Find where the given text appears and provide that cell's center as (x, y) coordinate. 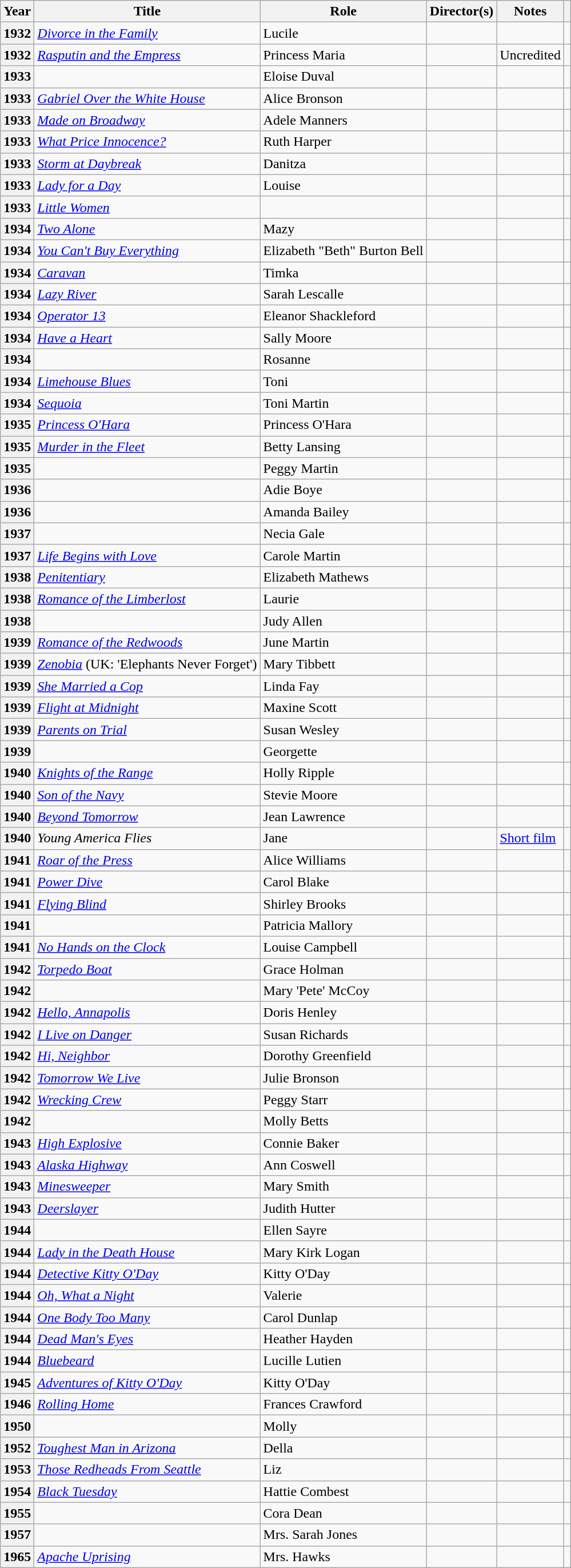
Peggy Martin (343, 468)
Mary 'Pete' McCoy (343, 991)
Dorothy Greenfield (343, 1056)
Jane (343, 838)
Made on Broadway (147, 120)
Mrs. Sarah Jones (343, 1535)
Lazy River (147, 295)
Detective Kitty O'Day (147, 1273)
Uncredited (530, 55)
Black Tuesday (147, 1491)
No Hands on the Clock (147, 947)
Title (147, 11)
Mazy (343, 229)
Princess Maria (343, 55)
Mary Tibbett (343, 664)
Toni (343, 381)
1957 (17, 1535)
What Price Innocence? (147, 142)
Molly Betts (343, 1121)
Knights of the Range (147, 773)
Eleanor Shackleford (343, 316)
Tomorrow We Live (147, 1078)
1955 (17, 1513)
Romance of the Limberlost (147, 599)
Sally Moore (343, 338)
Jean Lawrence (343, 817)
Torpedo Boat (147, 969)
Connie Baker (343, 1143)
Heather Hayden (343, 1339)
Year (17, 11)
Mrs. Hawks (343, 1557)
Son of the Navy (147, 795)
Little Women (147, 207)
Adventures of Kitty O'Day (147, 1383)
Lucille Lutien (343, 1361)
Liz (343, 1470)
Mary Smith (343, 1187)
Director(s) (462, 11)
Role (343, 11)
1950 (17, 1426)
Doris Henley (343, 1013)
High Explosive (147, 1143)
Frances Crawford (343, 1404)
One Body Too Many (147, 1317)
Rasputin and the Empress (147, 55)
Grace Holman (343, 969)
Timka (343, 273)
Wrecking Crew (147, 1100)
Penitentiary (147, 577)
Hattie Combest (343, 1491)
Storm at Daybreak (147, 164)
Young America Flies (147, 838)
Deerslayer (147, 1208)
Power Dive (147, 882)
Necia Gale (343, 534)
1954 (17, 1491)
Beyond Tomorrow (147, 817)
Operator 13 (147, 316)
1953 (17, 1470)
1965 (17, 1557)
Carole Martin (343, 555)
Linda Fay (343, 686)
Short film (530, 838)
Apache Uprising (147, 1557)
Romance of the Redwoods (147, 643)
Ruth Harper (343, 142)
Flying Blind (147, 904)
June Martin (343, 643)
Danitza (343, 164)
1945 (17, 1383)
Amanda Bailey (343, 512)
Mary Kirk Logan (343, 1252)
Susan Richards (343, 1034)
Stevie Moore (343, 795)
Toni Martin (343, 403)
Notes (530, 11)
Parents on Trial (147, 730)
Cora Dean (343, 1513)
Hello, Annapolis (147, 1013)
Judith Hutter (343, 1208)
Flight at Midnight (147, 708)
Betty Lansing (343, 447)
Susan Wesley (343, 730)
Murder in the Fleet (147, 447)
Minesweeper (147, 1187)
Caravan (147, 273)
Have a Heart (147, 338)
Molly (343, 1426)
Holly Ripple (343, 773)
Sequoia (147, 403)
1946 (17, 1404)
Adele Manners (343, 120)
Lady for a Day (147, 185)
Limehouse Blues (147, 381)
Two Alone (147, 229)
Zenobia (UK: 'Elephants Never Forget') (147, 664)
Georgette (343, 751)
Dead Man's Eyes (147, 1339)
Adie Boye (343, 490)
Rolling Home (147, 1404)
Alice Bronson (343, 98)
Ann Coswell (343, 1165)
Elizabeth "Beth" Burton Bell (343, 250)
Eloise Duval (343, 77)
Alice Williams (343, 860)
Peggy Starr (343, 1100)
Judy Allen (343, 620)
She Married a Cop (147, 686)
Rosanne (343, 360)
Shirley Brooks (343, 904)
Valerie (343, 1295)
I Live on Danger (147, 1034)
Roar of the Press (147, 860)
Those Redheads From Seattle (147, 1470)
1952 (17, 1448)
Elizabeth Mathews (343, 577)
Julie Bronson (343, 1078)
Laurie (343, 599)
Ellen Sayre (343, 1230)
Lucile (343, 33)
Patricia Mallory (343, 925)
Alaska Highway (147, 1165)
Carol Blake (343, 882)
Life Begins with Love (147, 555)
Oh, What a Night (147, 1295)
Carol Dunlap (343, 1317)
Gabriel Over the White House (147, 98)
Louise (343, 185)
Della (343, 1448)
Maxine Scott (343, 708)
You Can't Buy Everything (147, 250)
Bluebeard (147, 1361)
Louise Campbell (343, 947)
Toughest Man in Arizona (147, 1448)
Sarah Lescalle (343, 295)
Lady in the Death House (147, 1252)
Hi, Neighbor (147, 1056)
Divorce in the Family (147, 33)
